Pinpoint the cell where the given text exists, returning its (x, y) midpoint coordinate. 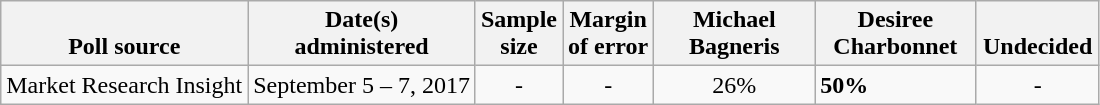
Undecided (1038, 34)
September 5 – 7, 2017 (362, 85)
DesireeCharbonnet (896, 34)
Poll source (124, 34)
26% (734, 85)
Market Research Insight (124, 85)
Samplesize (518, 34)
Michael Bagneris (734, 34)
Marginof error (608, 34)
Date(s)administered (362, 34)
50% (896, 85)
